Locate the cell with the specified text and output its (X, Y) center coordinate. 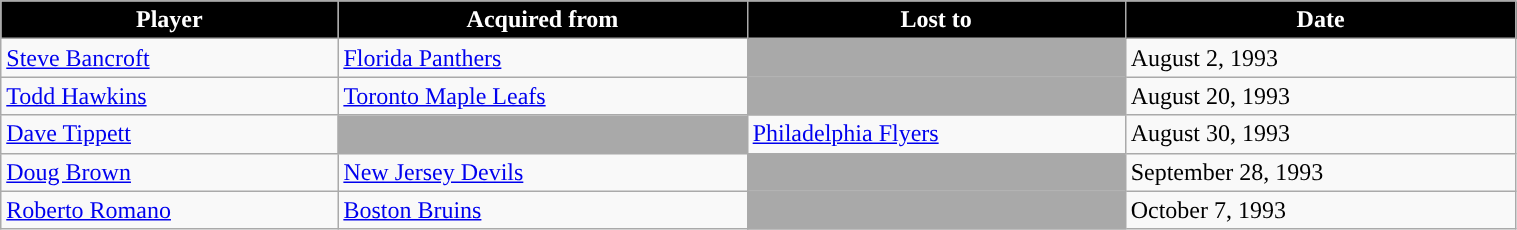
Steve Bancroft (170, 58)
Player (170, 20)
Toronto Maple Leafs (542, 96)
Philadelphia Flyers (936, 134)
Roberto Romano (170, 210)
August 30, 1993 (1320, 134)
New Jersey Devils (542, 172)
September 28, 1993 (1320, 172)
Florida Panthers (542, 58)
Date (1320, 20)
August 2, 1993 (1320, 58)
Doug Brown (170, 172)
Dave Tippett (170, 134)
Acquired from (542, 20)
Lost to (936, 20)
August 20, 1993 (1320, 96)
Todd Hawkins (170, 96)
October 7, 1993 (1320, 210)
Boston Bruins (542, 210)
